Return the (x, y) coordinate for the center point of the cell that contains the specified text.  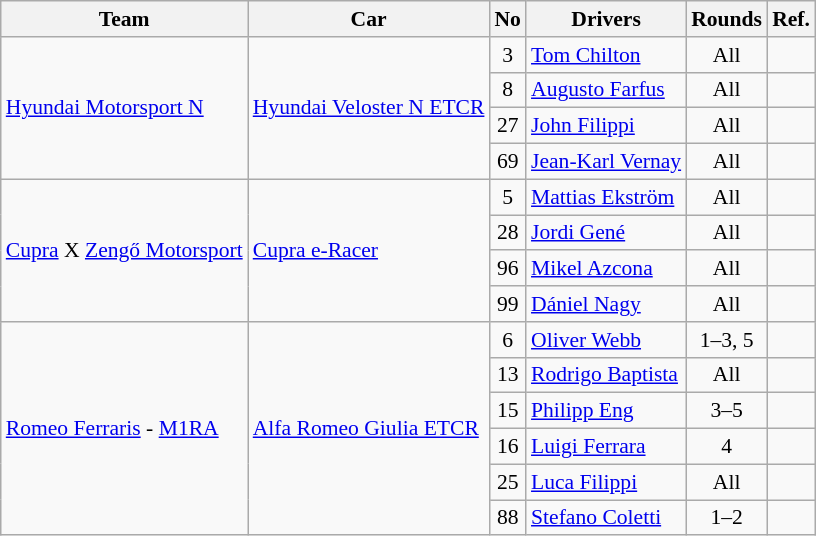
John Filippi (606, 126)
Augusto Farfus (606, 90)
Alfa Romeo Giulia ETCR (369, 429)
13 (508, 375)
Mattias Ekström (606, 197)
Dániel Nagy (606, 304)
Luigi Ferrara (606, 447)
Romeo Ferraris - M1RA (124, 429)
5 (508, 197)
Mikel Azcona (606, 269)
1–3, 5 (726, 340)
4 (726, 447)
3 (508, 55)
Jean-Karl Vernay (606, 162)
No (508, 19)
Cupra X Zengő Motorsport (124, 250)
15 (508, 411)
Rodrigo Baptista (606, 375)
Team (124, 19)
Oliver Webb (606, 340)
88 (508, 518)
Jordi Gené (606, 233)
Drivers (606, 19)
Hyundai Veloster N ETCR (369, 108)
96 (508, 269)
Cupra e-Racer (369, 250)
99 (508, 304)
Tom Chilton (606, 55)
Philipp Eng (606, 411)
Ref. (791, 19)
6 (508, 340)
28 (508, 233)
Luca Filippi (606, 482)
1–2 (726, 518)
16 (508, 447)
Rounds (726, 19)
25 (508, 482)
Stefano Coletti (606, 518)
27 (508, 126)
69 (508, 162)
8 (508, 90)
3–5 (726, 411)
Car (369, 19)
Hyundai Motorsport N (124, 108)
